Locate the cell with the specified text and output its [X, Y] center coordinate. 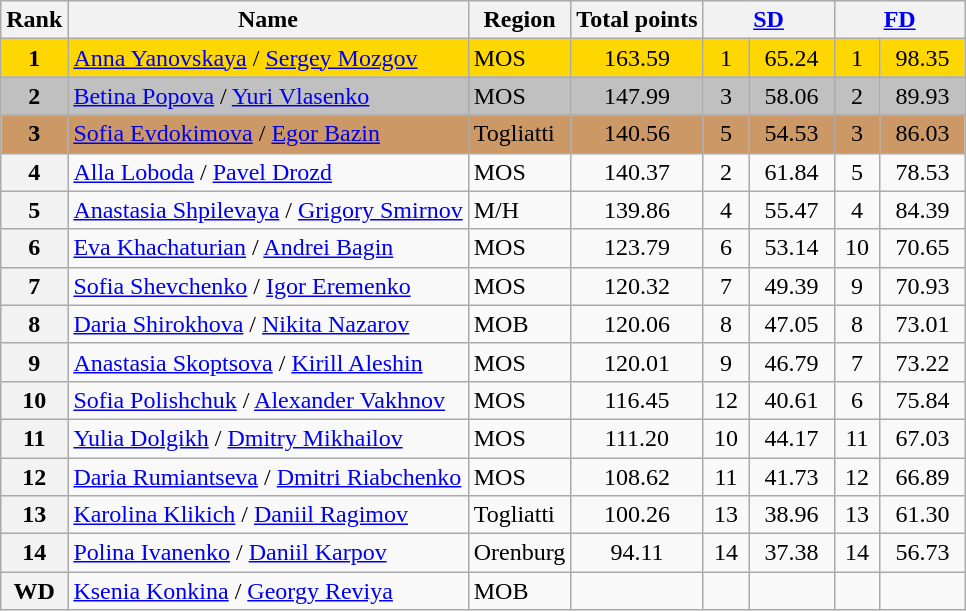
73.22 [922, 362]
Sofia Shevchenko / Igor Eremenko [268, 286]
Name [268, 20]
54.53 [792, 134]
Sofia Polishchuk / Alexander Vakhnov [268, 400]
66.89 [922, 477]
Anastasia Shpilevaya / Grigory Smirnov [268, 210]
Daria Rumiantseva / Dmitri Riabchenko [268, 477]
Daria Shirokhova / Nikita Nazarov [268, 324]
M/H [520, 210]
163.59 [637, 58]
98.35 [922, 58]
61.30 [922, 515]
58.06 [792, 96]
56.73 [922, 553]
84.39 [922, 210]
116.45 [637, 400]
Yulia Dolgikh / Dmitry Mikhailov [268, 438]
89.93 [922, 96]
53.14 [792, 248]
120.32 [637, 286]
38.96 [792, 515]
SD [768, 20]
Total points [637, 20]
Anna Yanovskaya / Sergey Mozgov [268, 58]
Anastasia Skoptsova / Kirill Aleshin [268, 362]
100.26 [637, 515]
Sofia Evdokimova / Egor Bazin [268, 134]
Ksenia Konkina / Georgy Reviya [268, 591]
40.61 [792, 400]
78.53 [922, 172]
73.01 [922, 324]
46.79 [792, 362]
139.86 [637, 210]
70.65 [922, 248]
140.56 [637, 134]
70.93 [922, 286]
111.20 [637, 438]
Orenburg [520, 553]
Rank [34, 20]
123.79 [637, 248]
WD [34, 591]
41.73 [792, 477]
67.03 [922, 438]
120.06 [637, 324]
140.37 [637, 172]
Eva Khachaturian / Andrei Bagin [268, 248]
61.84 [792, 172]
Polina Ivanenko / Daniil Karpov [268, 553]
49.39 [792, 286]
108.62 [637, 477]
120.01 [637, 362]
65.24 [792, 58]
55.47 [792, 210]
75.84 [922, 400]
147.99 [637, 96]
37.38 [792, 553]
FD [900, 20]
Karolina Klikich / Daniil Ragimov [268, 515]
86.03 [922, 134]
94.11 [637, 553]
Alla Loboda / Pavel Drozd [268, 172]
Betina Popova / Yuri Vlasenko [268, 96]
44.17 [792, 438]
Region [520, 20]
47.05 [792, 324]
